For the text-containing cell, return its midpoint in (x, y) coordinate format. 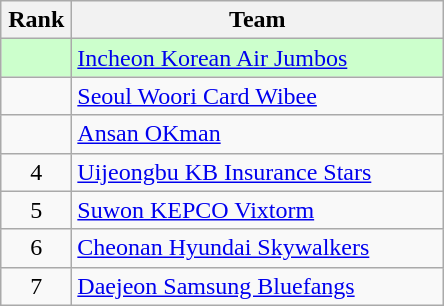
Rank (36, 20)
7 (36, 286)
Suwon KEPCO Vixtorm (258, 210)
4 (36, 172)
6 (36, 248)
Seoul Woori Card Wibee (258, 96)
Incheon Korean Air Jumbos (258, 58)
Daejeon Samsung Bluefangs (258, 286)
Ansan OKman (258, 134)
Team (258, 20)
Uijeongbu KB Insurance Stars (258, 172)
5 (36, 210)
Cheonan Hyundai Skywalkers (258, 248)
